Return [x, y] of the center of cell containing provided text 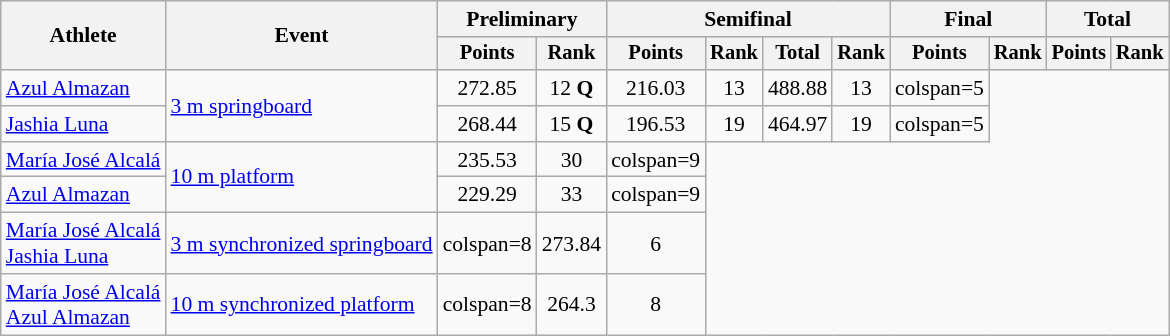
235.53 [488, 160]
Semifinal [748, 19]
272.85 [488, 88]
10 m synchronized platform [302, 304]
464.97 [798, 124]
30 [572, 160]
Athlete [84, 36]
Final [968, 19]
8 [656, 304]
196.53 [656, 124]
216.03 [656, 88]
12 Q [572, 88]
3 m springboard [302, 106]
Preliminary [522, 19]
6 [656, 244]
Jashia Luna [84, 124]
15 Q [572, 124]
273.84 [572, 244]
488.88 [798, 88]
33 [572, 195]
3 m synchronized springboard [302, 244]
10 m platform [302, 178]
María José Alcalá [84, 160]
268.44 [488, 124]
229.29 [488, 195]
Event [302, 36]
264.3 [572, 304]
María José AlcaláJashia Luna [84, 244]
María José AlcaláAzul Almazan [84, 304]
